Determine the [X, Y] coordinate at the center of the cell enclosing the given text.  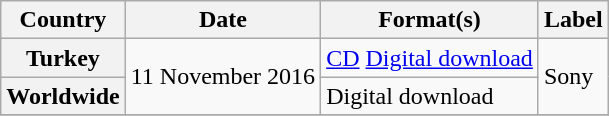
11 November 2016 [222, 77]
Date [222, 20]
Label [573, 20]
Format(s) [430, 20]
Turkey [63, 58]
Worldwide [63, 96]
CD Digital download [430, 58]
Sony [573, 77]
Country [63, 20]
Digital download [430, 96]
